Find where the given text appears and provide that cell's center as [X, Y] coordinate. 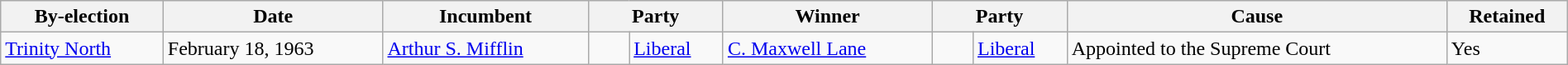
Trinity North [83, 48]
By-election [83, 17]
February 18, 1963 [273, 48]
Arthur S. Mifflin [485, 48]
Cause [1257, 17]
Date [273, 17]
Appointed to the Supreme Court [1257, 48]
Incumbent [485, 17]
C. Maxwell Lane [827, 48]
Winner [827, 17]
Retained [1507, 17]
Yes [1507, 48]
